Identify which cell holds the provided text, then report its [x, y] central coordinate. 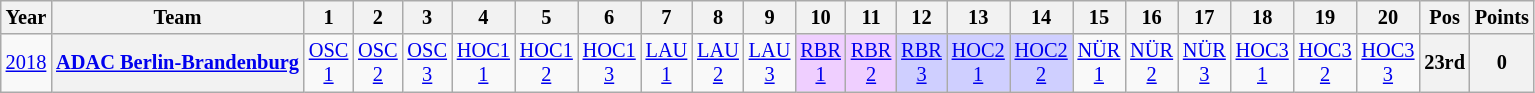
HOC12 [546, 63]
LAU2 [718, 63]
RBR3 [921, 63]
ADAC Berlin-Brandenburg [178, 63]
NÜR1 [1100, 63]
8 [718, 17]
OSC1 [328, 63]
9 [770, 17]
11 [871, 17]
HOC22 [1042, 63]
17 [1204, 17]
4 [484, 17]
0 [1502, 63]
18 [1262, 17]
Points [1502, 17]
Year [26, 17]
NÜR3 [1204, 63]
RBR2 [871, 63]
HOC31 [1262, 63]
1 [328, 17]
Pos [1444, 17]
7 [667, 17]
10 [820, 17]
OSC3 [428, 63]
20 [1388, 17]
OSC2 [378, 63]
HOC32 [1326, 63]
3 [428, 17]
HOC11 [484, 63]
RBR1 [820, 63]
LAU1 [667, 63]
NÜR2 [1152, 63]
16 [1152, 17]
HOC21 [978, 63]
15 [1100, 17]
13 [978, 17]
23rd [1444, 63]
2 [378, 17]
5 [546, 17]
12 [921, 17]
2018 [26, 63]
HOC13 [610, 63]
LAU3 [770, 63]
14 [1042, 17]
Team [178, 17]
6 [610, 17]
HOC33 [1388, 63]
19 [1326, 17]
